Capture the cell that displays the provided text and extract its [x, y] central coordinate. 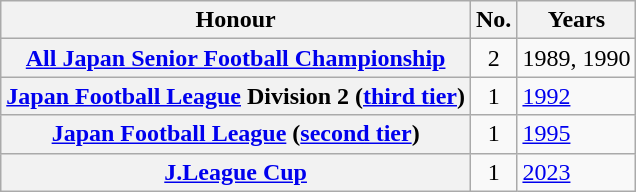
Japan Football League Division 2 (third tier) [236, 96]
No. [494, 20]
All Japan Senior Football Championship [236, 58]
1992 [576, 96]
Years [576, 20]
J.League Cup [236, 172]
2 [494, 58]
Honour [236, 20]
1995 [576, 134]
2023 [576, 172]
1989, 1990 [576, 58]
Japan Football League (second tier) [236, 134]
